Determine the (X, Y) coordinate at the center of the cell enclosing the given text.  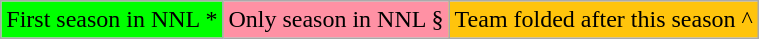
First season in NNL * (112, 20)
Team folded after this season ^ (604, 20)
Only season in NNL § (336, 20)
